Capture the cell that displays the provided text and extract its (x, y) central coordinate. 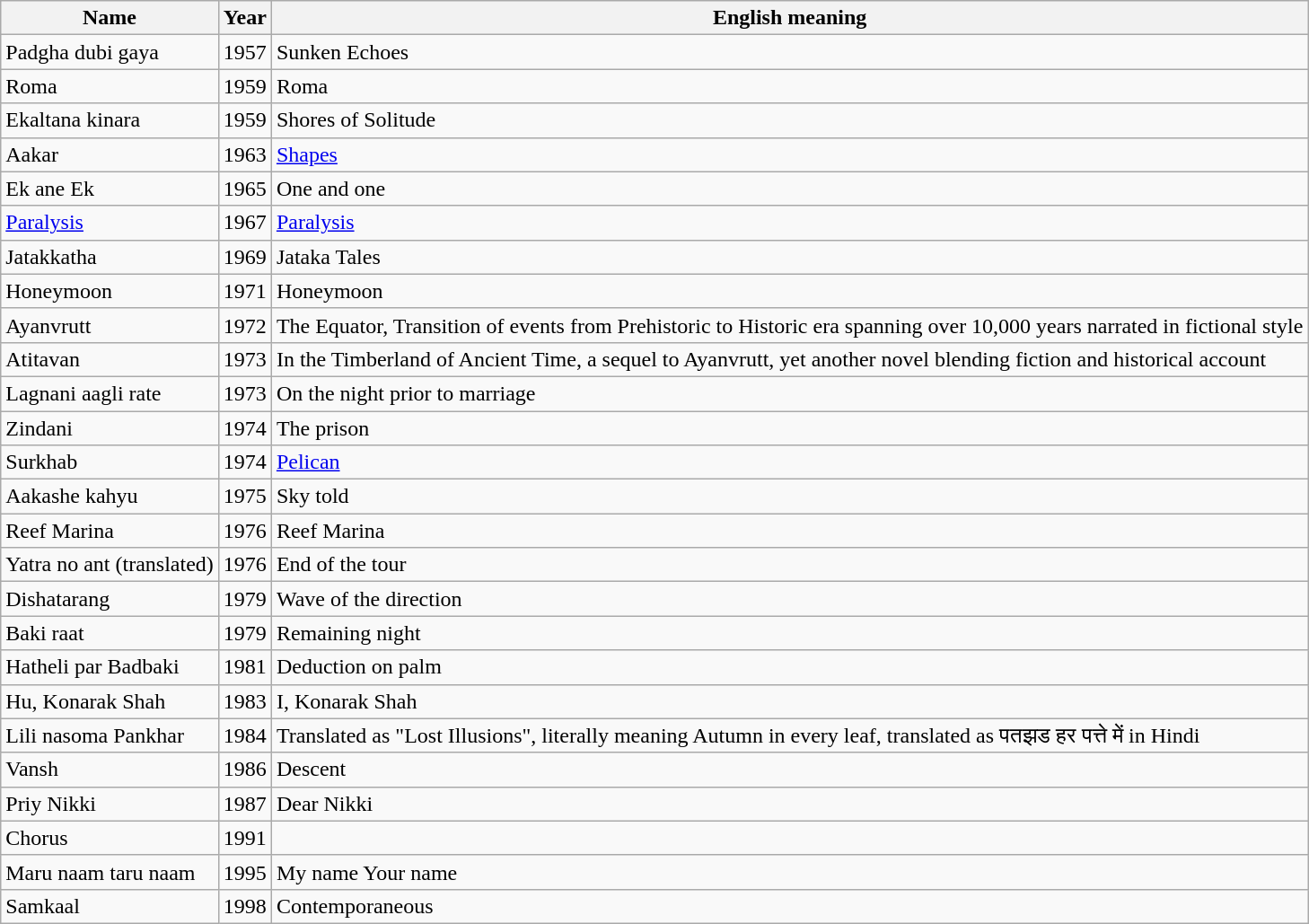
Samkaal (110, 906)
1991 (244, 838)
Ekaltana kinara (110, 120)
1995 (244, 872)
One and one (790, 189)
Aakashe kahyu (110, 497)
Wave of the direction (790, 599)
Padgha dubi gaya (110, 52)
Shores of Solitude (790, 120)
I, Konarak Shah (790, 701)
Deduction on palm (790, 667)
Remaining night (790, 633)
Zindani (110, 428)
Jataka Tales (790, 257)
Hu, Konarak Shah (110, 701)
Atitavan (110, 359)
End of the tour (790, 565)
1987 (244, 804)
Contemporaneous (790, 906)
1984 (244, 735)
Lili nasoma Pankhar (110, 735)
1969 (244, 257)
Name (110, 18)
1972 (244, 325)
English meaning (790, 18)
Lagnani aagli rate (110, 393)
Ayanvrutt (110, 325)
1957 (244, 52)
Dishatarang (110, 599)
1971 (244, 291)
1975 (244, 497)
In the Timberland of Ancient Time, a sequel to Ayanvrutt, yet another novel blending fiction and historical account (790, 359)
Shapes (790, 154)
Ek ane Ek (110, 189)
1967 (244, 223)
Vansh (110, 770)
1986 (244, 770)
The prison (790, 428)
Hatheli par Badbaki (110, 667)
Dear Nikki (790, 804)
Chorus (110, 838)
Aakar (110, 154)
Year (244, 18)
Sunken Echoes (790, 52)
The Equator, Transition of events from Prehistoric to Historic era spanning over 10,000 years narrated in fictional style (790, 325)
Descent (790, 770)
1963 (244, 154)
1981 (244, 667)
Yatra no ant (translated) (110, 565)
Surkhab (110, 462)
Baki raat (110, 633)
On the night prior to marriage (790, 393)
1983 (244, 701)
My name Your name (790, 872)
Translated as "Lost Illusions", literally meaning Autumn in every leaf, translated as पतझड हर पत्ते में in Hindi (790, 735)
1998 (244, 906)
1965 (244, 189)
Priy Nikki (110, 804)
Pelican (790, 462)
Jatakkatha (110, 257)
Maru naam taru naam (110, 872)
Sky told (790, 497)
